Locate the cell with the specified text and output its [X, Y] center coordinate. 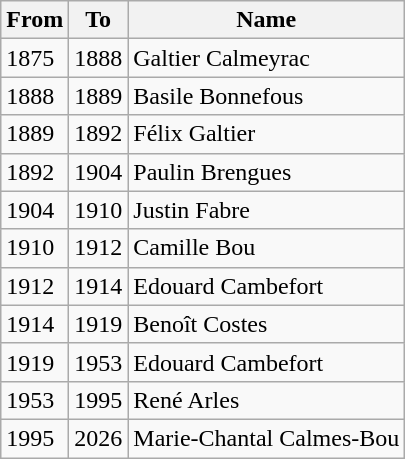
Félix Galtier [266, 134]
René Arles [266, 400]
Name [266, 20]
1875 [35, 58]
Camille Bou [266, 248]
Benoît Costes [266, 324]
Justin Fabre [266, 210]
Paulin Brengues [266, 172]
Basile Bonnefous [266, 96]
From [35, 20]
Galtier Calmeyrac [266, 58]
Marie-Chantal Calmes-Bou [266, 438]
2026 [98, 438]
To [98, 20]
